Return the (X, Y) coordinate for the center point of the cell that contains the specified text.  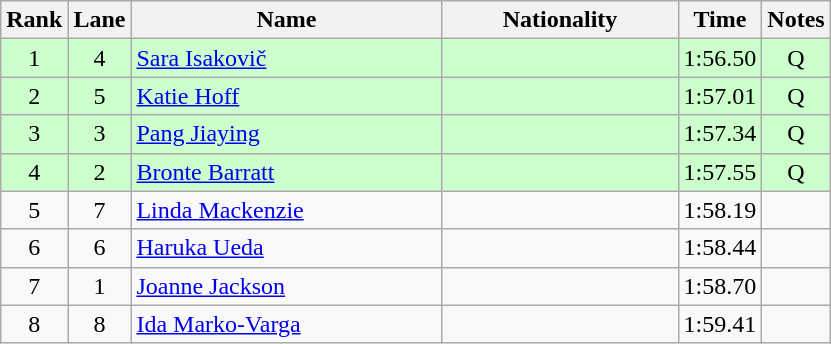
1:56.50 (720, 58)
1:58.44 (720, 248)
Time (720, 20)
Lane (100, 20)
Bronte Barratt (286, 172)
1:58.70 (720, 286)
Katie Hoff (286, 96)
1:59.41 (720, 324)
Rank (34, 20)
Nationality (560, 20)
Name (286, 20)
Pang Jiaying (286, 134)
Joanne Jackson (286, 286)
1:57.55 (720, 172)
1:58.19 (720, 210)
1:57.01 (720, 96)
Linda Mackenzie (286, 210)
Haruka Ueda (286, 248)
Sara Isakovič (286, 58)
Ida Marko-Varga (286, 324)
1:57.34 (720, 134)
Notes (796, 20)
